From the cell containing the given text, extract its center point as [X, Y] coordinate. 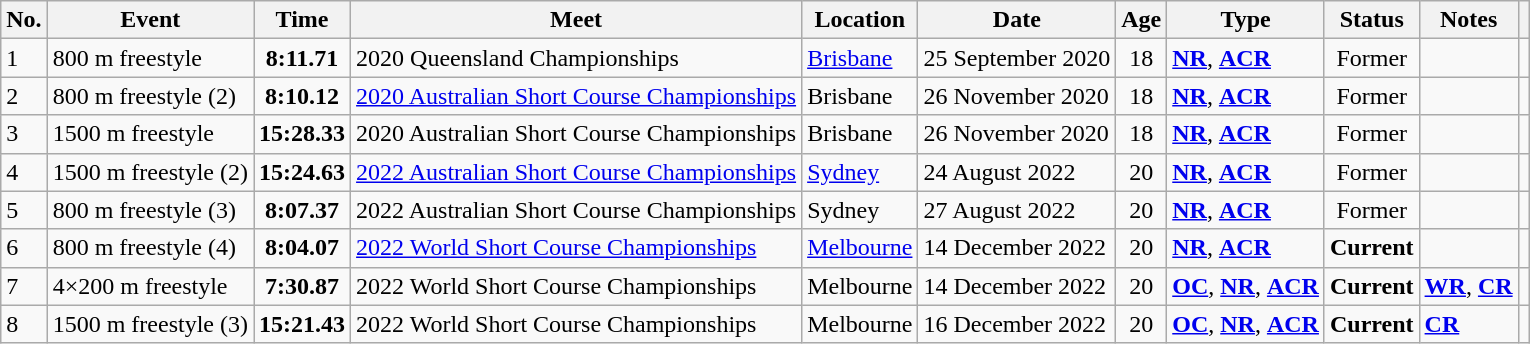
No. [24, 20]
800 m freestyle [150, 58]
8 [24, 324]
Type [1246, 20]
8:07.37 [302, 210]
4 [24, 172]
8:04.07 [302, 248]
7 [24, 286]
Notes [1468, 20]
800 m freestyle (2) [150, 96]
3 [24, 134]
Status [1372, 20]
27 August 2022 [1017, 210]
15:28.33 [302, 134]
4×200 m freestyle [150, 286]
25 September 2020 [1017, 58]
1500 m freestyle (2) [150, 172]
2020 Queensland Championships [576, 58]
800 m freestyle (4) [150, 248]
1 [24, 58]
2 [24, 96]
16 December 2022 [1017, 324]
Location [860, 20]
CR [1468, 324]
7:30.87 [302, 286]
24 August 2022 [1017, 172]
15:21.43 [302, 324]
5 [24, 210]
8:10.12 [302, 96]
Event [150, 20]
Age [1142, 20]
1500 m freestyle (3) [150, 324]
Time [302, 20]
8:11.71 [302, 58]
WR, CR [1468, 286]
6 [24, 248]
Date [1017, 20]
Meet [576, 20]
15:24.63 [302, 172]
800 m freestyle (3) [150, 210]
1500 m freestyle [150, 134]
